Provide the (x, y) coordinate of the cell's center where the given text is located.  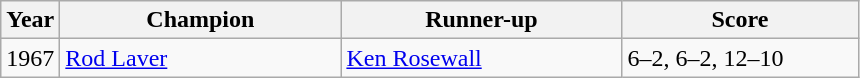
Score (740, 20)
Ken Rosewall (482, 58)
Year (30, 20)
Runner-up (482, 20)
1967 (30, 58)
Champion (200, 20)
6–2, 6–2, 12–10 (740, 58)
Rod Laver (200, 58)
